Return the (x, y) coordinate for the center point of the cell that contains the specified text.  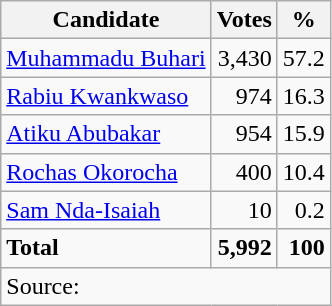
954 (244, 134)
10 (244, 210)
16.3 (304, 96)
974 (244, 96)
Candidate (106, 20)
Votes (244, 20)
0.2 (304, 210)
400 (244, 172)
Rochas Okorocha (106, 172)
100 (304, 248)
Total (106, 248)
57.2 (304, 58)
3,430 (244, 58)
10.4 (304, 172)
Muhammadu Buhari (106, 58)
Sam Nda-Isaiah (106, 210)
Source: (166, 286)
Rabiu Kwankwaso (106, 96)
5,992 (244, 248)
% (304, 20)
15.9 (304, 134)
Atiku Abubakar (106, 134)
